Determine the (X, Y) coordinate at the center of the cell enclosing the given text.  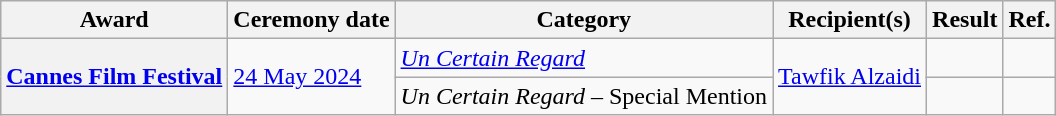
Award (114, 20)
Category (584, 20)
Ceremony date (312, 20)
Cannes Film Festival (114, 77)
24 May 2024 (312, 77)
Recipient(s) (850, 20)
Un Certain Regard (584, 58)
Ref. (1030, 20)
Tawfik Alzaidi (850, 77)
Un Certain Regard – Special Mention (584, 96)
Result (965, 20)
